Extract the [X, Y] coordinate from the center of the cell holding the provided text.  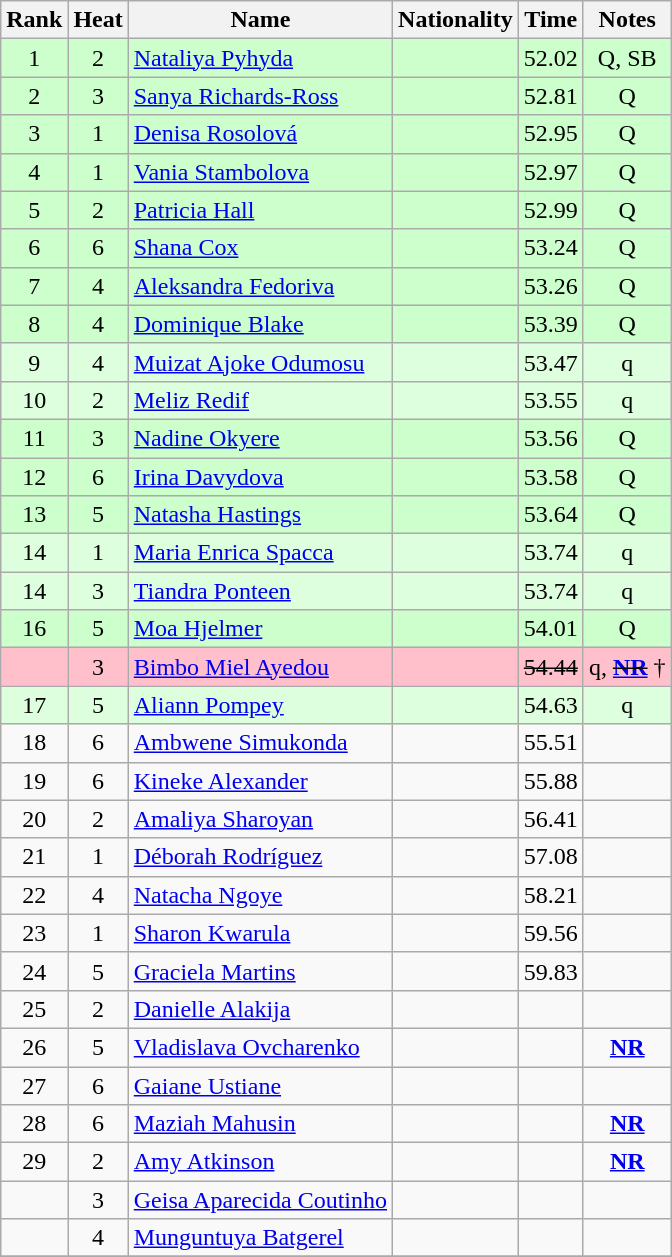
Sanya Richards-Ross [260, 96]
Geisa Aparecida Coutinho [260, 1200]
Name [260, 20]
20 [34, 819]
Heat [98, 20]
53.64 [550, 515]
Rank [34, 20]
Maria Enrica Spacca [260, 553]
53.39 [550, 324]
Natasha Hastings [260, 515]
Vladislava Ovcharenko [260, 1047]
7 [34, 286]
53.56 [550, 438]
28 [34, 1124]
57.08 [550, 857]
52.99 [550, 210]
Bimbo Miel Ayedou [260, 667]
Déborah Rodríguez [260, 857]
9 [34, 362]
Kineke Alexander [260, 781]
Q, SB [627, 58]
Irina Davydova [260, 477]
13 [34, 515]
Maziah Mahusin [260, 1124]
Tiandra Ponteen [260, 591]
59.56 [550, 933]
29 [34, 1162]
53.26 [550, 286]
q, NR † [627, 667]
52.97 [550, 172]
Shana Cox [260, 248]
17 [34, 705]
Dominique Blake [260, 324]
Nadine Okyere [260, 438]
16 [34, 629]
53.55 [550, 400]
12 [34, 477]
22 [34, 895]
Notes [627, 20]
Vania Stambolova [260, 172]
52.81 [550, 96]
Nataliya Pyhyda [260, 58]
Muizat Ajoke Odumosu [260, 362]
55.51 [550, 743]
54.63 [550, 705]
58.21 [550, 895]
52.02 [550, 58]
21 [34, 857]
Denisa Rosolová [260, 134]
18 [34, 743]
Sharon Kwarula [260, 933]
59.83 [550, 971]
54.01 [550, 629]
53.58 [550, 477]
Patricia Hall [260, 210]
25 [34, 1009]
8 [34, 324]
Graciela Martins [260, 971]
Aleksandra Fedoriva [260, 286]
Amy Atkinson [260, 1162]
19 [34, 781]
54.44 [550, 667]
26 [34, 1047]
Natacha Ngoye [260, 895]
Amaliya Sharoyan [260, 819]
Danielle Alakija [260, 1009]
24 [34, 971]
Ambwene Simukonda [260, 743]
Gaiane Ustiane [260, 1085]
Nationality [456, 20]
Aliann Pompey [260, 705]
27 [34, 1085]
52.95 [550, 134]
23 [34, 933]
11 [34, 438]
Time [550, 20]
53.24 [550, 248]
53.47 [550, 362]
56.41 [550, 819]
10 [34, 400]
Meliz Redif [260, 400]
55.88 [550, 781]
Moa Hjelmer [260, 629]
Munguntuya Batgerel [260, 1238]
